Extract the [X, Y] coordinate from the center of the cell holding the provided text.  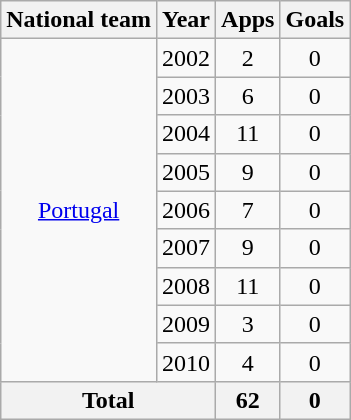
2003 [186, 96]
Portugal [79, 210]
2 [248, 58]
Apps [248, 20]
2005 [186, 172]
2010 [186, 362]
3 [248, 324]
2004 [186, 134]
62 [248, 400]
2002 [186, 58]
2006 [186, 210]
2007 [186, 248]
2009 [186, 324]
6 [248, 96]
Total [108, 400]
4 [248, 362]
7 [248, 210]
2008 [186, 286]
Year [186, 20]
Goals [315, 20]
National team [79, 20]
